Search for the cell housing the specified text and yield its [x, y] center coordinate. 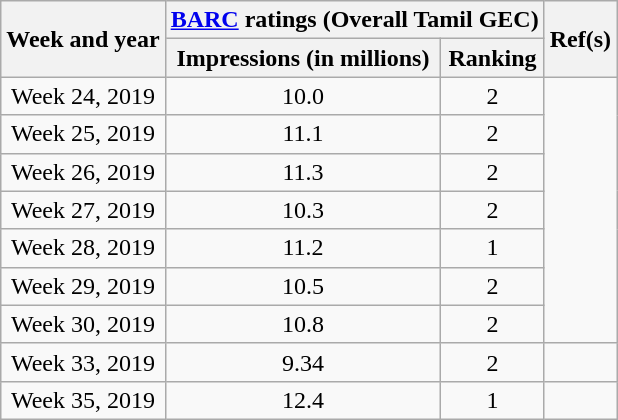
10.3 [303, 210]
Week and year [83, 39]
Week 28, 2019 [83, 248]
BARC ratings (Overall Tamil GEC) [354, 20]
12.4 [303, 400]
11.3 [303, 172]
Impressions (in millions) [303, 58]
Week 26, 2019 [83, 172]
10.8 [303, 324]
10.0 [303, 96]
Week 30, 2019 [83, 324]
Ranking [492, 58]
Week 25, 2019 [83, 134]
11.2 [303, 248]
Ref(s) [580, 39]
10.5 [303, 286]
Week 24, 2019 [83, 96]
11.1 [303, 134]
Week 33, 2019 [83, 362]
9.34 [303, 362]
Week 27, 2019 [83, 210]
Week 35, 2019 [83, 400]
Week 29, 2019 [83, 286]
